Provide the (x, y) coordinate of the cell's center where the given text is located.  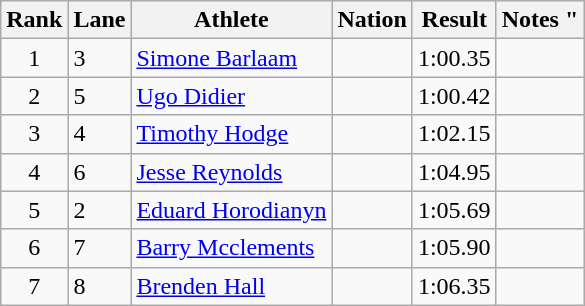
8 (100, 286)
1:02.15 (454, 134)
1:06.35 (454, 286)
Result (454, 20)
Barry Mcclements (232, 248)
1:05.69 (454, 210)
Eduard Horodianyn (232, 210)
Brenden Hall (232, 286)
Simone Barlaam (232, 58)
Rank (34, 20)
1:00.42 (454, 96)
Timothy Hodge (232, 134)
Nation (372, 20)
Notes " (540, 20)
Jesse Reynolds (232, 172)
Athlete (232, 20)
Ugo Didier (232, 96)
Lane (100, 20)
1:04.95 (454, 172)
1:05.90 (454, 248)
1:00.35 (454, 58)
1 (34, 58)
